Extract the (x, y) coordinate from the center of the cell holding the provided text.  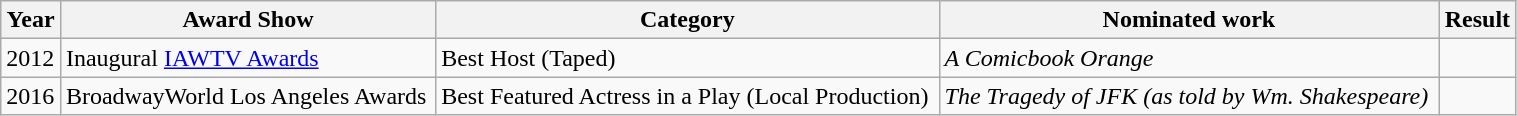
A Comicbook Orange (1189, 58)
Category (688, 20)
BroadwayWorld Los Angeles Awards (248, 96)
Nominated work (1189, 20)
Year (31, 20)
Best Featured Actress in a Play (Local Production) (688, 96)
2016 (31, 96)
2012 (31, 58)
Result (1478, 20)
Award Show (248, 20)
The Tragedy of JFK (as told by Wm. Shakespeare) (1189, 96)
Best Host (Taped) (688, 58)
Inaugural IAWTV Awards (248, 58)
